Locate the cell with the specified text and output its (X, Y) center coordinate. 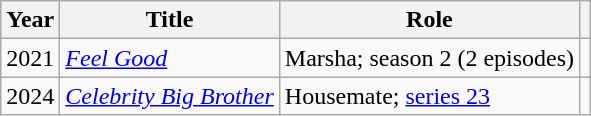
2021 (30, 58)
Title (170, 20)
Marsha; season 2 (2 episodes) (429, 58)
2024 (30, 96)
Housemate; series 23 (429, 96)
Feel Good (170, 58)
Celebrity Big Brother (170, 96)
Year (30, 20)
Role (429, 20)
